Provide the [X, Y] coordinate of the cell's center where the given text is located.  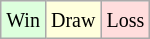
Loss [126, 20]
Win [24, 20]
Draw [72, 20]
